Pinpoint the cell where the given text exists, returning its (X, Y) midpoint coordinate. 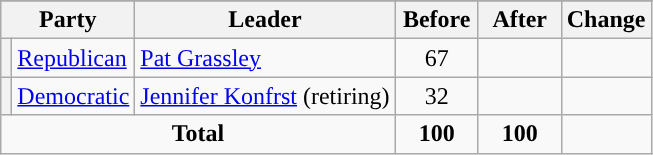
Leader (265, 20)
32 (436, 96)
After (520, 20)
Pat Grassley (265, 58)
Democratic (74, 96)
Jennifer Konfrst (retiring) (265, 96)
Total (198, 134)
Before (436, 20)
Party (68, 20)
Republican (74, 58)
Change (606, 20)
67 (436, 58)
